Return the [X, Y] coordinate for the center point of the cell that contains the specified text.  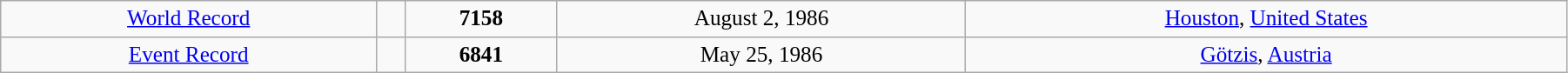
7158 [480, 19]
World Record [189, 19]
Event Record [189, 55]
May 25, 1986 [761, 55]
Götzis, Austria [1267, 55]
August 2, 1986 [761, 19]
Houston, United States [1267, 19]
6841 [480, 55]
